Identify which cell holds the provided text, then report its [X, Y] central coordinate. 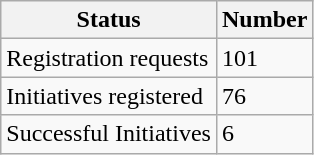
101 [264, 58]
Successful Initiatives [109, 134]
Registration requests [109, 58]
6 [264, 134]
Number [264, 20]
76 [264, 96]
Initiatives registered [109, 96]
Status [109, 20]
